Identify which cell holds the provided text, then report its [X, Y] central coordinate. 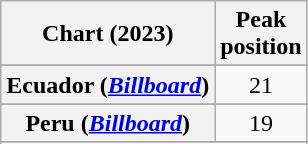
Ecuador (Billboard) [108, 85]
Peakposition [261, 34]
Peru (Billboard) [108, 123]
21 [261, 85]
Chart (2023) [108, 34]
19 [261, 123]
